Determine the [X, Y] coordinate at the center of the cell enclosing the given text.  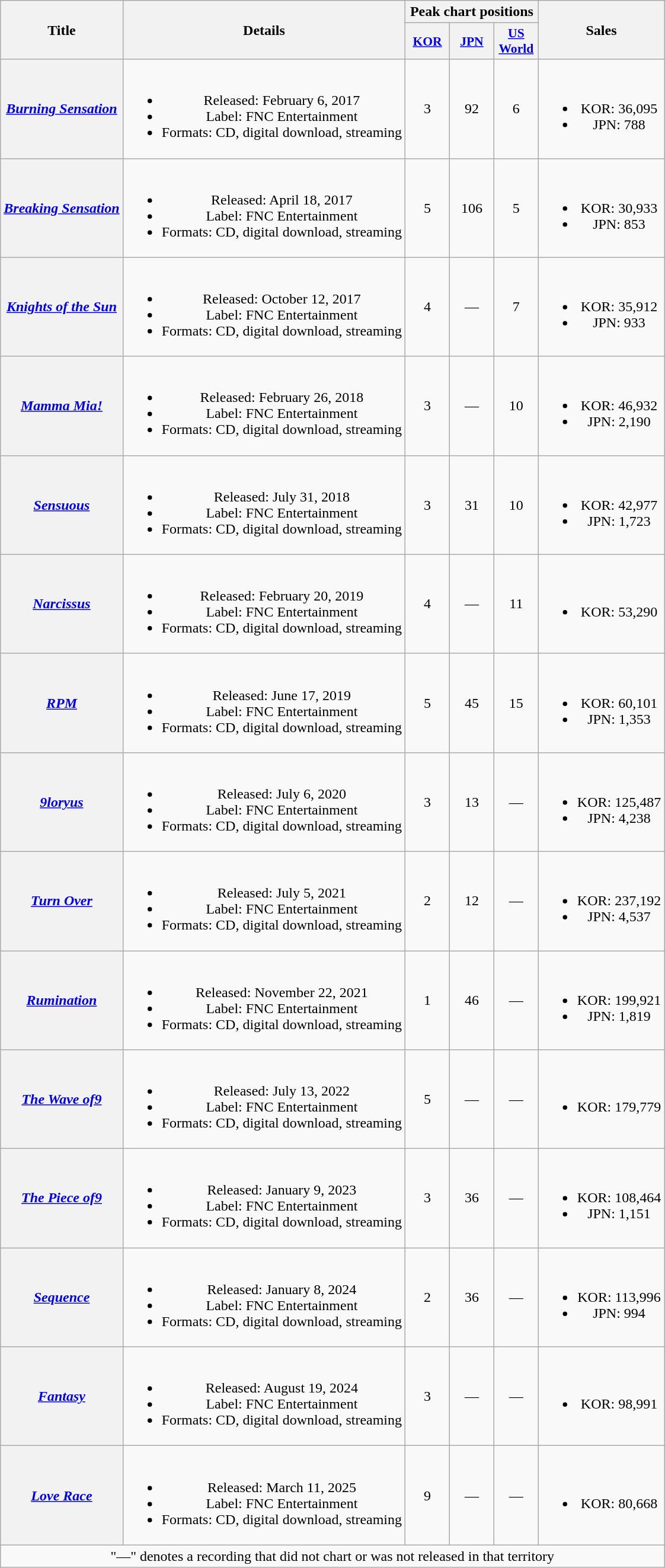
Released: July 5, 2021Label: FNC EntertainmentFormats: CD, digital download, streaming [264, 901]
Mamma Mia! [62, 405]
Breaking Sensation [62, 207]
46 [472, 1001]
7 [516, 307]
USWorld [516, 41]
Love Race [62, 1495]
15 [516, 703]
KOR: 125,487JPN: 4,238 [601, 801]
9 [428, 1495]
Sales [601, 30]
92 [472, 109]
31 [472, 505]
12 [472, 901]
Released: February 6, 2017Label: FNC EntertainmentFormats: CD, digital download, streaming [264, 109]
1 [428, 1001]
KOR: 36,095JPN: 788 [601, 109]
Fantasy [62, 1397]
9loryus [62, 801]
Rumination [62, 1001]
13 [472, 801]
Turn Over [62, 901]
KOR: 46,932JPN: 2,190 [601, 405]
Released: July 13, 2022Label: FNC EntertainmentFormats: CD, digital download, streaming [264, 1099]
KOR: 30,933JPN: 853 [601, 207]
The Piece of9 [62, 1199]
45 [472, 703]
Released: January 9, 2023Label: FNC EntertainmentFormats: CD, digital download, streaming [264, 1199]
Released: July 6, 2020Label: FNC EntertainmentFormats: CD, digital download, streaming [264, 801]
KOR: 113,996JPN: 994 [601, 1297]
Knights of the Sun [62, 307]
"—" denotes a recording that did not chart or was not released in that territory [332, 1556]
RPM [62, 703]
Released: March 11, 2025Label: FNC EntertainmentFormats: CD, digital download, streaming [264, 1495]
Sequence [62, 1297]
Details [264, 30]
Released: August 19, 2024Label: FNC EntertainmentFormats: CD, digital download, streaming [264, 1397]
KOR: 35,912JPN: 933 [601, 307]
6 [516, 109]
KOR: 108,464JPN: 1,151 [601, 1199]
KOR: 199,921JPN: 1,819 [601, 1001]
KOR: 98,991 [601, 1397]
Released: October 12, 2017Label: FNC EntertainmentFormats: CD, digital download, streaming [264, 307]
KOR: 80,668 [601, 1495]
Released: January 8, 2024Label: FNC EntertainmentFormats: CD, digital download, streaming [264, 1297]
KOR [428, 41]
KOR: 237,192JPN: 4,537 [601, 901]
KOR: 179,779 [601, 1099]
Title [62, 30]
Released: November 22, 2021Label: FNC EntertainmentFormats: CD, digital download, streaming [264, 1001]
The Wave of9 [62, 1099]
JPN [472, 41]
11 [516, 603]
Released: July 31, 2018Label: FNC EntertainmentFormats: CD, digital download, streaming [264, 505]
Released: February 20, 2019Label: FNC EntertainmentFormats: CD, digital download, streaming [264, 603]
Released: June 17, 2019Label: FNC EntertainmentFormats: CD, digital download, streaming [264, 703]
KOR: 42,977JPN: 1,723 [601, 505]
Released: February 26, 2018Label: FNC EntertainmentFormats: CD, digital download, streaming [264, 405]
Peak chart positions [472, 12]
Released: April 18, 2017Label: FNC EntertainmentFormats: CD, digital download, streaming [264, 207]
106 [472, 207]
Sensuous [62, 505]
KOR: 53,290 [601, 603]
KOR: 60,101JPN: 1,353 [601, 703]
Narcissus [62, 603]
Burning Sensation [62, 109]
